Find where the given text appears and provide that cell's center as [x, y] coordinate. 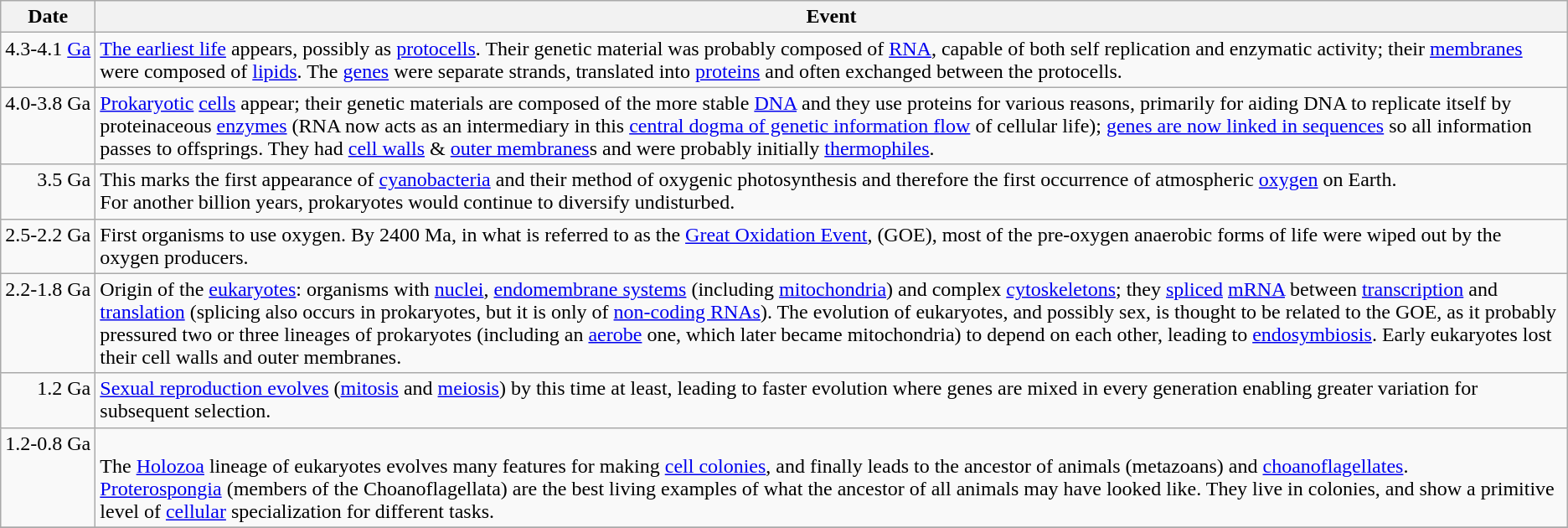
1.2 Ga [49, 401]
4.0-3.8 Ga [49, 126]
Event [831, 17]
Date [49, 17]
3.5 Ga [49, 191]
2.5-2.2 Ga [49, 246]
2.2-1.8 Ga [49, 324]
1.2-0.8 Ga [49, 478]
4.3-4.1 Ga [49, 60]
